Detect which cell encompasses the target text, then output its (x, y) center coordinate. 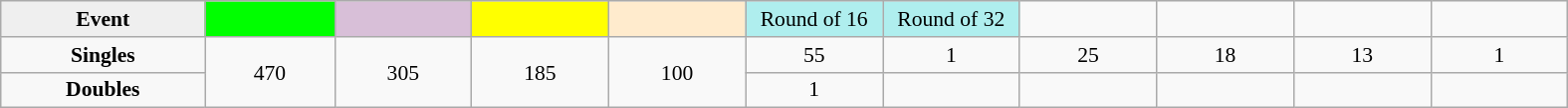
100 (677, 72)
470 (270, 72)
305 (403, 72)
55 (814, 55)
Round of 32 (951, 19)
Round of 16 (814, 19)
25 (1088, 55)
Singles (104, 55)
13 (1362, 55)
18 (1226, 55)
Doubles (104, 90)
Event (104, 19)
185 (541, 72)
